Pinpoint the cell where the given text exists, returning its (X, Y) midpoint coordinate. 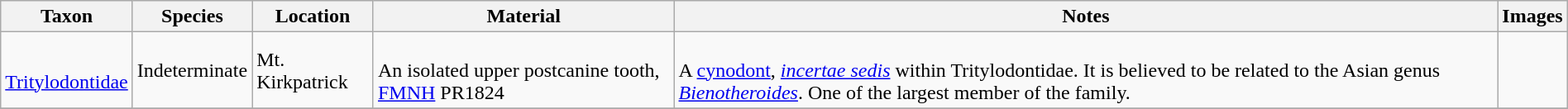
An isolated upper postcanine tooth, FMNH PR1824 (523, 70)
Species (192, 17)
Indeterminate (192, 70)
Images (1532, 17)
Taxon (67, 17)
Notes (1086, 17)
Material (523, 17)
Mt. Kirkpatrick (313, 70)
Tritylodontidae (67, 70)
Location (313, 17)
